Provide the (X, Y) coordinate of the cell's center where the given text is located.  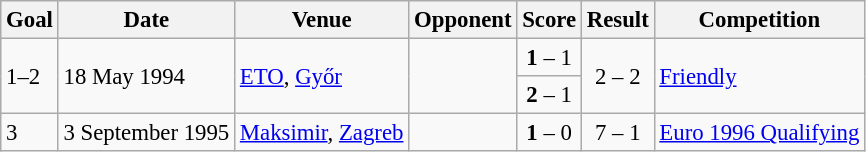
Score (550, 20)
1–2 (30, 76)
1 – 0 (550, 133)
2 – 1 (550, 95)
Competition (760, 20)
3 September 1995 (146, 133)
Friendly (760, 76)
3 (30, 133)
Date (146, 20)
ETO, Győr (322, 76)
2 – 2 (618, 76)
1 – 1 (550, 58)
18 May 1994 (146, 76)
Maksimir, Zagreb (322, 133)
Result (618, 20)
Venue (322, 20)
Opponent (463, 20)
7 – 1 (618, 133)
Euro 1996 Qualifying (760, 133)
Goal (30, 20)
